Extract the [x, y] coordinate from the center of the cell holding the provided text.  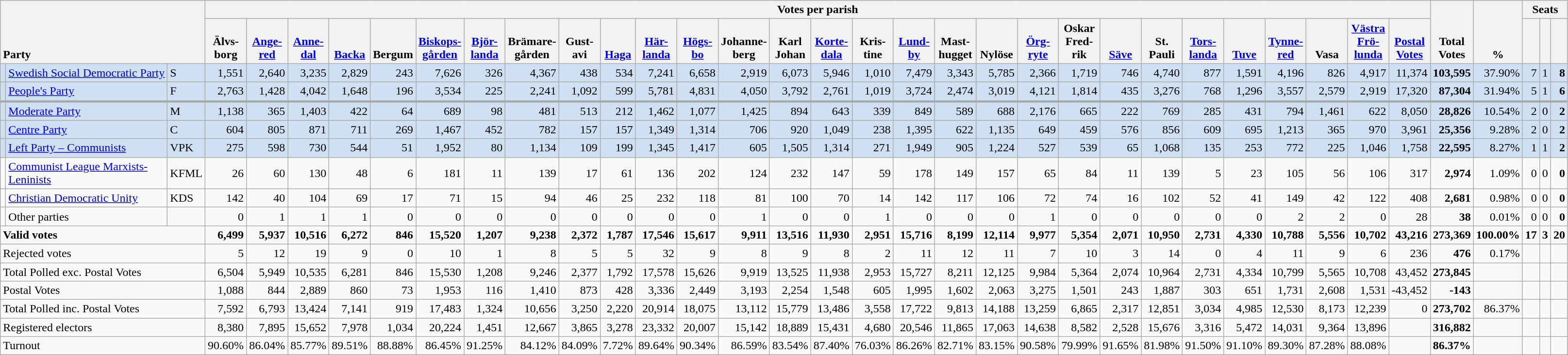
3,724 [914, 92]
25 [617, 198]
Rejected votes [103, 253]
15,716 [914, 235]
S [186, 73]
1,451 [484, 327]
17,483 [440, 309]
3,792 [790, 92]
12,114 [996, 235]
9,984 [1038, 272]
KFML [186, 173]
23 [1245, 173]
46 [580, 198]
Bergum [393, 41]
2,220 [617, 309]
794 [1285, 111]
2,176 [1038, 111]
Kris- tine [873, 41]
303 [1203, 290]
1,034 [393, 327]
202 [697, 173]
1,792 [617, 272]
1,461 [1327, 111]
91.50% [1203, 346]
118 [697, 198]
10,950 [1162, 235]
11,930 [831, 235]
3,961 [1410, 129]
273,702 [1451, 309]
48 [350, 173]
2,372 [580, 235]
2,974 [1451, 173]
87,304 [1451, 92]
20,224 [440, 327]
768 [1203, 92]
8,380 [226, 327]
1,467 [440, 129]
7,592 [226, 309]
37.90% [1498, 73]
People's Party [86, 92]
15,727 [914, 272]
3,336 [656, 290]
1,814 [1080, 92]
513 [580, 111]
Communist League Marxists-Leninists [86, 173]
91.65% [1120, 346]
Total Polled exc. Postal Votes [103, 272]
476 [1451, 253]
7,479 [914, 73]
28,826 [1451, 111]
20,007 [697, 327]
VPK [186, 148]
6,272 [350, 235]
199 [617, 148]
7,241 [656, 73]
1,417 [697, 148]
31.94% [1498, 92]
8,582 [1080, 327]
84 [1080, 173]
25,356 [1451, 129]
6,499 [226, 235]
11,938 [831, 272]
326 [484, 73]
86.45% [440, 346]
1,296 [1245, 92]
2,528 [1120, 327]
10,535 [309, 272]
9,238 [532, 235]
3,278 [617, 327]
408 [1410, 198]
86.59% [744, 346]
90.60% [226, 346]
746 [1120, 73]
Johanne- berg [744, 41]
122 [1368, 198]
860 [350, 290]
3,276 [1162, 92]
Backa [350, 41]
4,050 [744, 92]
M [186, 111]
105 [1285, 173]
Björ- landa [484, 41]
100 [790, 198]
9,977 [1038, 235]
4,330 [1245, 235]
28 [1410, 216]
Centre Party [86, 129]
604 [226, 129]
1,019 [873, 92]
1,345 [656, 148]
64 [393, 111]
1,887 [1162, 290]
40 [267, 198]
81.98% [1162, 346]
89.64% [656, 346]
877 [1203, 73]
688 [996, 111]
Total Votes [1451, 32]
3,557 [1285, 92]
10,702 [1368, 235]
534 [617, 73]
273,369 [1451, 235]
844 [267, 290]
2,951 [873, 235]
1,213 [1285, 129]
5,472 [1245, 327]
7,626 [440, 73]
90.58% [1038, 346]
Left Party – Communists [86, 148]
236 [1410, 253]
4,367 [532, 73]
91.10% [1245, 346]
5,785 [996, 73]
1,758 [1410, 148]
88.88% [393, 346]
Moderate Party [86, 111]
651 [1245, 290]
100.00% [1498, 235]
109 [580, 148]
1,501 [1080, 290]
2,829 [350, 73]
544 [350, 148]
178 [914, 173]
89.51% [350, 346]
Turnout [103, 346]
849 [914, 111]
17,722 [914, 309]
83.15% [996, 346]
10,656 [532, 309]
212 [617, 111]
4,042 [309, 92]
1,425 [744, 111]
16 [1120, 198]
598 [267, 148]
2,366 [1038, 73]
4,196 [1285, 73]
1,719 [1080, 73]
6,281 [350, 272]
82.71% [955, 346]
4,334 [1245, 272]
730 [309, 148]
2,579 [1327, 92]
11,374 [1410, 73]
15,520 [440, 235]
2,889 [309, 290]
422 [350, 111]
Älvs- borg [226, 41]
970 [1368, 129]
1,531 [1368, 290]
98 [484, 111]
4,985 [1245, 309]
15,626 [697, 272]
Örg- ryte [1038, 41]
920 [790, 129]
5,946 [831, 73]
St. Pauli [1162, 41]
1,208 [484, 272]
2,449 [697, 290]
2,681 [1451, 198]
3,316 [1203, 327]
Ange- red [267, 41]
8,199 [955, 235]
Här- landa [656, 41]
527 [1038, 148]
339 [873, 111]
253 [1245, 148]
72 [1038, 198]
KDS [186, 198]
85.77% [309, 346]
428 [617, 290]
43,452 [1410, 272]
10,788 [1285, 235]
60 [267, 173]
873 [580, 290]
Seats [1545, 10]
285 [1203, 111]
6,658 [697, 73]
10,964 [1162, 272]
% [1498, 32]
10,516 [309, 235]
539 [1080, 148]
15 [484, 198]
-43,452 [1410, 290]
1,591 [1245, 73]
2,241 [532, 92]
59 [873, 173]
15,142 [744, 327]
103,595 [1451, 73]
238 [873, 129]
5,354 [1080, 235]
17,063 [996, 327]
438 [580, 73]
89.30% [1285, 346]
6,504 [226, 272]
7,141 [350, 309]
196 [393, 92]
1,324 [484, 309]
1,224 [996, 148]
Västra Frö- lunda [1368, 41]
9,911 [744, 235]
51 [393, 148]
2,254 [790, 290]
1,995 [914, 290]
769 [1162, 111]
1,548 [831, 290]
1,462 [656, 111]
71 [440, 198]
4,740 [1162, 73]
Christian Democratic Unity [86, 198]
0.01% [1498, 216]
42 [1327, 198]
15,779 [790, 309]
15,530 [440, 272]
94 [532, 198]
87.40% [831, 346]
84.12% [532, 346]
Total Polled inc. Postal Votes [103, 309]
22,595 [1451, 148]
10,708 [1368, 272]
589 [955, 111]
1,731 [1285, 290]
13,112 [744, 309]
1,952 [440, 148]
13,896 [1368, 327]
5,937 [267, 235]
84.09% [580, 346]
1,077 [697, 111]
6,073 [790, 73]
649 [1038, 129]
0.98% [1498, 198]
41 [1245, 198]
Haga [617, 41]
772 [1285, 148]
Tynne- red [1285, 41]
665 [1080, 111]
3,558 [873, 309]
12,239 [1368, 309]
117 [955, 198]
3,343 [955, 73]
90.34% [697, 346]
13,516 [790, 235]
2,953 [873, 272]
826 [1327, 73]
1,138 [226, 111]
2,763 [226, 92]
1,410 [532, 290]
1,207 [484, 235]
12,530 [1285, 309]
81 [744, 198]
1,602 [955, 290]
80 [484, 148]
2,071 [1120, 235]
3,193 [744, 290]
79.99% [1080, 346]
147 [831, 173]
2,377 [580, 272]
576 [1120, 129]
Biskops- gården [440, 41]
2,608 [1327, 290]
86.04% [267, 346]
104 [309, 198]
124 [744, 173]
Vasa [1327, 41]
11,865 [955, 327]
Swedish Social Democratic Party [86, 73]
Tuve [1245, 41]
1,049 [831, 129]
87.28% [1327, 346]
20,914 [656, 309]
2,474 [955, 92]
20,546 [914, 327]
14,638 [1038, 327]
14,031 [1285, 327]
23,332 [656, 327]
43,216 [1410, 235]
18,075 [697, 309]
52 [1203, 198]
706 [744, 129]
15,652 [309, 327]
1,787 [617, 235]
316,882 [1451, 327]
15,676 [1162, 327]
9,919 [744, 272]
14,188 [996, 309]
3,019 [996, 92]
7,895 [267, 327]
431 [1245, 111]
643 [831, 111]
12,125 [996, 272]
4,121 [1038, 92]
435 [1120, 92]
3,865 [580, 327]
Korte- dala [831, 41]
26 [226, 173]
61 [617, 173]
181 [440, 173]
76.03% [873, 346]
-143 [1451, 290]
2,640 [267, 73]
269 [393, 129]
459 [1080, 129]
4,680 [873, 327]
13,424 [309, 309]
2,317 [1120, 309]
Nylöse [996, 41]
Högs- bo [697, 41]
9.28% [1498, 129]
273,845 [1451, 272]
7,978 [350, 327]
15,617 [697, 235]
6,793 [267, 309]
70 [831, 198]
1,134 [532, 148]
17,320 [1410, 92]
275 [226, 148]
C [186, 129]
1,953 [440, 290]
15,431 [831, 327]
13,259 [1038, 309]
9,364 [1327, 327]
5,565 [1327, 272]
135 [1203, 148]
69 [350, 198]
5,556 [1327, 235]
12,851 [1162, 309]
4 [1245, 253]
83.54% [790, 346]
102 [1162, 198]
711 [350, 129]
12,667 [532, 327]
9,246 [532, 272]
1,046 [1368, 148]
609 [1203, 129]
Säve [1120, 41]
17,578 [656, 272]
Other parties [86, 216]
1,135 [996, 129]
9,813 [955, 309]
38 [1451, 216]
1,068 [1162, 148]
695 [1245, 129]
0.17% [1498, 253]
8,211 [955, 272]
599 [617, 92]
3,534 [440, 92]
19 [309, 253]
1,428 [267, 92]
2,761 [831, 92]
136 [656, 173]
805 [267, 129]
1,648 [350, 92]
Lund- by [914, 41]
18,889 [790, 327]
17,546 [656, 235]
32 [656, 253]
1,395 [914, 129]
919 [393, 309]
689 [440, 111]
481 [532, 111]
782 [532, 129]
1,088 [226, 290]
905 [955, 148]
Gust- avi [580, 41]
452 [484, 129]
130 [309, 173]
Votes per parish [818, 10]
Tors- landa [1203, 41]
Anne- dal [309, 41]
1,551 [226, 73]
6,865 [1080, 309]
856 [1162, 129]
8,173 [1327, 309]
56 [1327, 173]
8,050 [1410, 111]
116 [484, 290]
86.26% [914, 346]
1,505 [790, 148]
13,525 [790, 272]
4,831 [697, 92]
317 [1410, 173]
73 [393, 290]
3,034 [1203, 309]
1,403 [309, 111]
Valid votes [103, 235]
Mast- hugget [955, 41]
Party [103, 32]
1,949 [914, 148]
5,949 [267, 272]
222 [1120, 111]
894 [790, 111]
3,250 [580, 309]
20 [1559, 235]
7.72% [617, 346]
871 [309, 129]
271 [873, 148]
2,063 [996, 290]
8.27% [1498, 148]
4,917 [1368, 73]
Registered electors [103, 327]
F [186, 92]
1,010 [873, 73]
74 [1080, 198]
91.25% [484, 346]
Brämare- gården [532, 41]
1,349 [656, 129]
3,275 [1038, 290]
10,799 [1285, 272]
5,781 [656, 92]
3,235 [309, 73]
1.09% [1498, 173]
5,364 [1080, 272]
Oskar Fred- rik [1080, 41]
Karl Johan [790, 41]
10.54% [1498, 111]
88.08% [1368, 346]
13,486 [831, 309]
1,092 [580, 92]
2,074 [1120, 272]
